Locate the cell with the specified text and output its (X, Y) center coordinate. 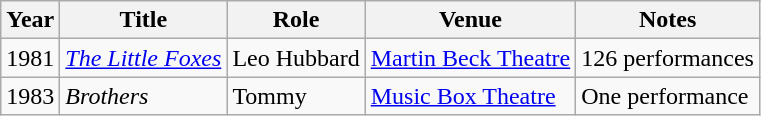
126 performances (668, 58)
One performance (668, 96)
Venue (470, 20)
Brothers (144, 96)
Martin Beck Theatre (470, 58)
Tommy (296, 96)
Leo Hubbard (296, 58)
Role (296, 20)
1981 (30, 58)
Year (30, 20)
Title (144, 20)
Notes (668, 20)
Music Box Theatre (470, 96)
The Little Foxes (144, 58)
1983 (30, 96)
